For the text-containing cell, return its midpoint in [x, y] coordinate format. 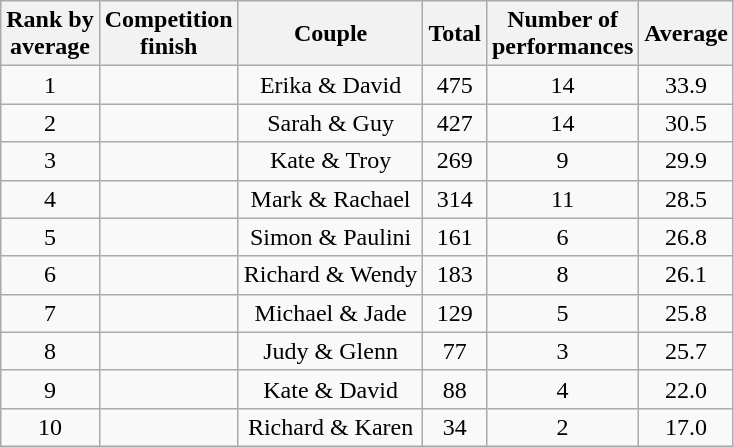
Richard & Karen [330, 427]
77 [455, 351]
28.5 [686, 199]
Number ofperformances [562, 34]
33.9 [686, 85]
Mark & Rachael [330, 199]
475 [455, 85]
Total [455, 34]
129 [455, 313]
314 [455, 199]
Simon & Paulini [330, 237]
17.0 [686, 427]
29.9 [686, 161]
25.8 [686, 313]
269 [455, 161]
34 [455, 427]
Judy & Glenn [330, 351]
Average [686, 34]
Kate & Troy [330, 161]
427 [455, 123]
30.5 [686, 123]
7 [50, 313]
88 [455, 389]
Richard & Wendy [330, 275]
Sarah & Guy [330, 123]
Couple [330, 34]
Erika & David [330, 85]
26.1 [686, 275]
22.0 [686, 389]
10 [50, 427]
Competitionfinish [168, 34]
183 [455, 275]
25.7 [686, 351]
26.8 [686, 237]
161 [455, 237]
1 [50, 85]
11 [562, 199]
Rank byaverage [50, 34]
Michael & Jade [330, 313]
Kate & David [330, 389]
